Find where the given text appears and provide that cell's center as [X, Y] coordinate. 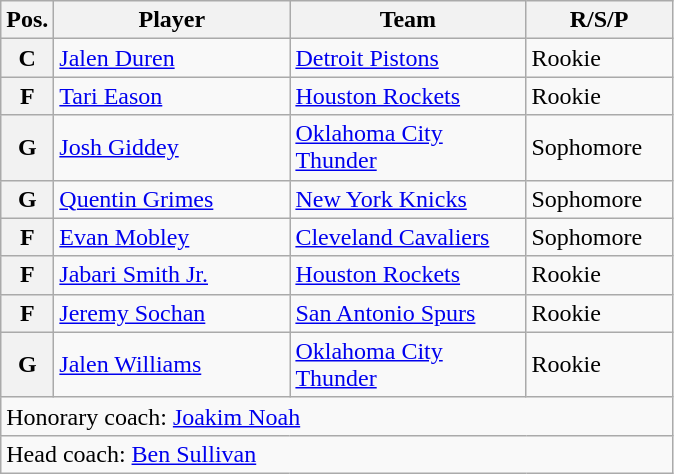
Josh Giddey [172, 148]
San Antonio Spurs [408, 313]
Evan Mobley [172, 237]
Player [172, 20]
R/S/P [599, 20]
C [28, 58]
Detroit Pistons [408, 58]
Tari Eason [172, 96]
Jeremy Sochan [172, 313]
Pos. [28, 20]
Jalen Williams [172, 364]
Team [408, 20]
Jabari Smith Jr. [172, 275]
Quentin Grimes [172, 199]
Honorary coach: Joakim Noah [336, 416]
Cleveland Cavaliers [408, 237]
Jalen Duren [172, 58]
New York Knicks [408, 199]
Head coach: Ben Sullivan [336, 454]
